Find where the given text appears and provide that cell's center as (x, y) coordinate. 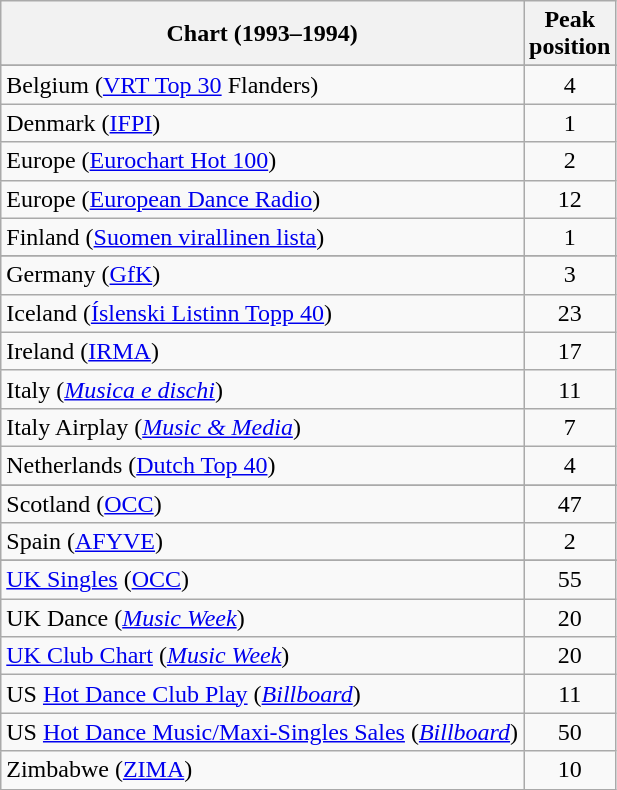
Ireland (IRMA) (262, 351)
Europe (European Dance Radio) (262, 199)
Iceland (Íslenski Listinn Topp 40) (262, 313)
Finland (Suomen virallinen lista) (262, 237)
47 (570, 503)
UK Club Chart (Music Week) (262, 656)
Belgium (VRT Top 30 Flanders) (262, 85)
Netherlands (Dutch Top 40) (262, 465)
55 (570, 580)
12 (570, 199)
Europe (Eurochart Hot 100) (262, 161)
17 (570, 351)
Peakposition (570, 34)
Scotland (OCC) (262, 503)
Italy Airplay (Music & Media) (262, 427)
3 (570, 275)
UK Dance (Music Week) (262, 618)
Zimbabwe (ZIMA) (262, 770)
Chart (1993–1994) (262, 34)
UK Singles (OCC) (262, 580)
US Hot Dance Music/Maxi-Singles Sales (Billboard) (262, 732)
50 (570, 732)
US Hot Dance Club Play (Billboard) (262, 694)
Denmark (IFPI) (262, 123)
7 (570, 427)
Italy (Musica e dischi) (262, 389)
23 (570, 313)
Spain (AFYVE) (262, 542)
Germany (GfK) (262, 275)
10 (570, 770)
